From the cell containing the given text, extract its center point as (x, y) coordinate. 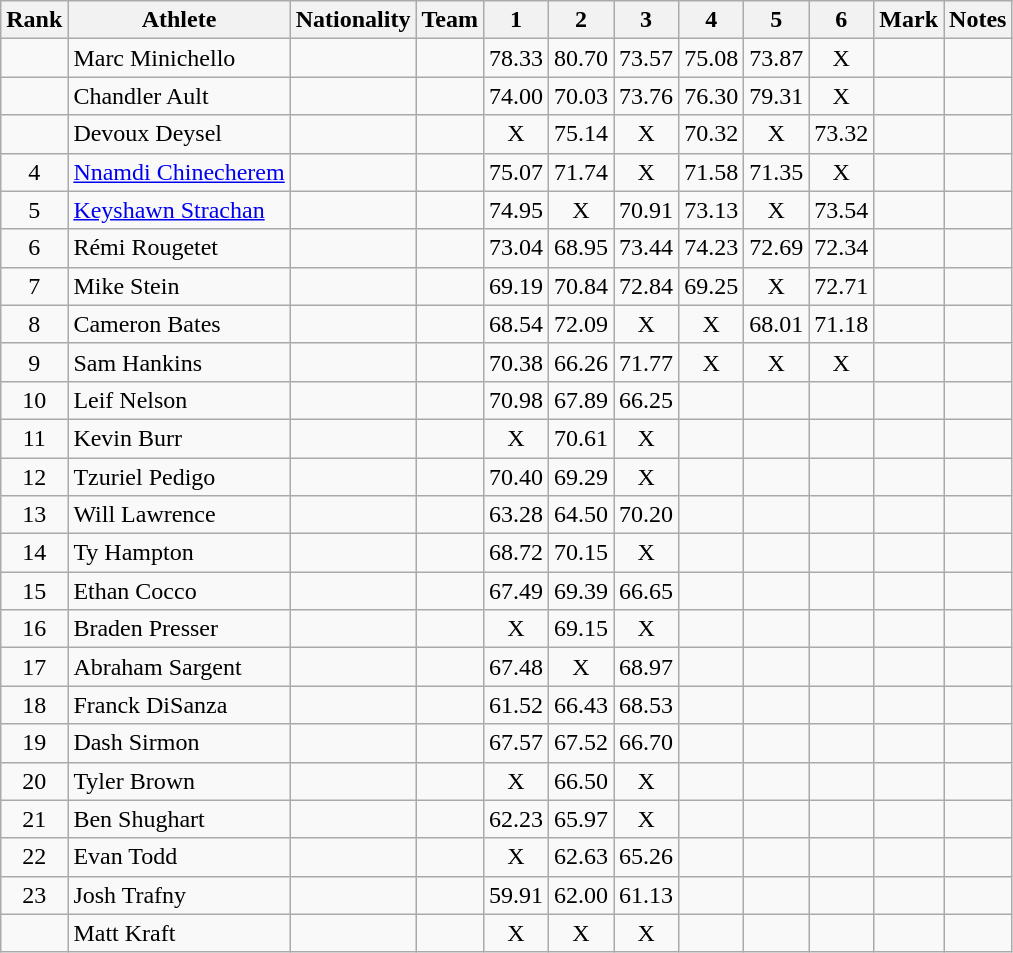
69.19 (516, 286)
70.15 (582, 553)
70.03 (582, 96)
74.23 (712, 248)
Nationality (353, 20)
18 (34, 705)
23 (34, 895)
15 (34, 591)
21 (34, 819)
19 (34, 743)
Notes (978, 20)
16 (34, 629)
73.04 (516, 248)
68.01 (776, 324)
75.14 (582, 134)
70.84 (582, 286)
Rémi Rougetet (179, 248)
Leif Nelson (179, 400)
Franck DiSanza (179, 705)
79.31 (776, 96)
2 (582, 20)
Ethan Cocco (179, 591)
72.09 (582, 324)
73.57 (646, 58)
Nnamdi Chinecherem (179, 172)
73.13 (712, 210)
17 (34, 667)
71.74 (582, 172)
Tyler Brown (179, 781)
70.40 (516, 477)
Sam Hankins (179, 362)
14 (34, 553)
61.13 (646, 895)
10 (34, 400)
73.32 (842, 134)
Marc Minichello (179, 58)
68.72 (516, 553)
70.61 (582, 438)
68.54 (516, 324)
72.34 (842, 248)
76.30 (712, 96)
Kevin Burr (179, 438)
63.28 (516, 515)
73.87 (776, 58)
67.48 (516, 667)
71.77 (646, 362)
65.26 (646, 857)
12 (34, 477)
7 (34, 286)
Abraham Sargent (179, 667)
70.98 (516, 400)
70.32 (712, 134)
64.50 (582, 515)
69.29 (582, 477)
66.25 (646, 400)
68.97 (646, 667)
Keyshawn Strachan (179, 210)
67.52 (582, 743)
62.23 (516, 819)
Ty Hampton (179, 553)
78.33 (516, 58)
3 (646, 20)
69.25 (712, 286)
Evan Todd (179, 857)
68.95 (582, 248)
70.91 (646, 210)
Athlete (179, 20)
73.44 (646, 248)
Chandler Ault (179, 96)
Braden Presser (179, 629)
67.89 (582, 400)
13 (34, 515)
74.95 (516, 210)
68.53 (646, 705)
75.08 (712, 58)
69.15 (582, 629)
Mark (909, 20)
72.84 (646, 286)
71.35 (776, 172)
Ben Shughart (179, 819)
71.58 (712, 172)
67.49 (516, 591)
Dash Sirmon (179, 743)
1 (516, 20)
80.70 (582, 58)
72.69 (776, 248)
Rank (34, 20)
66.43 (582, 705)
Devoux Deysel (179, 134)
70.20 (646, 515)
75.07 (516, 172)
Matt Kraft (179, 933)
Cameron Bates (179, 324)
73.76 (646, 96)
Josh Trafny (179, 895)
66.50 (582, 781)
61.52 (516, 705)
9 (34, 362)
8 (34, 324)
74.00 (516, 96)
71.18 (842, 324)
69.39 (582, 591)
Tzuriel Pedigo (179, 477)
22 (34, 857)
65.97 (582, 819)
59.91 (516, 895)
62.00 (582, 895)
66.70 (646, 743)
62.63 (582, 857)
20 (34, 781)
66.26 (582, 362)
72.71 (842, 286)
73.54 (842, 210)
11 (34, 438)
70.38 (516, 362)
Team (450, 20)
Will Lawrence (179, 515)
Mike Stein (179, 286)
67.57 (516, 743)
66.65 (646, 591)
